Locate the cell with the specified text and output its [X, Y] center coordinate. 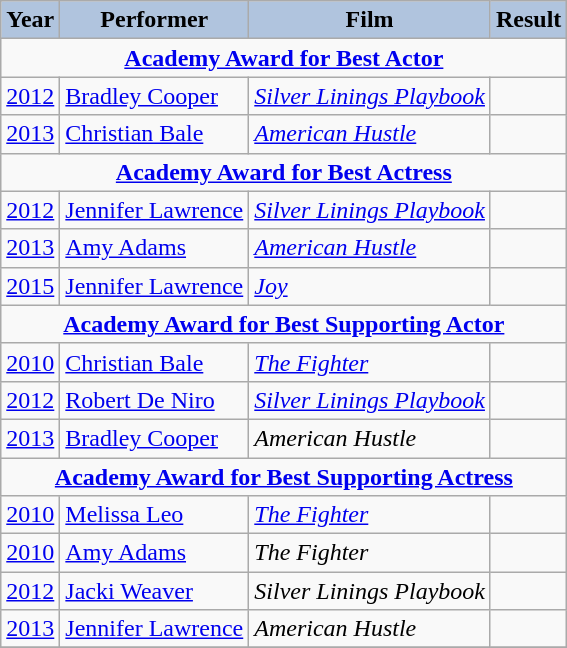
Joy [370, 286]
Performer [154, 20]
Robert De Niro [154, 400]
Film [370, 20]
2015 [30, 286]
Academy Award for Best Supporting Actress [284, 477]
Academy Award for Best Actress [284, 172]
Result [528, 20]
Year [30, 20]
Academy Award for Best Supporting Actor [284, 324]
Jacki Weaver [154, 591]
Melissa Leo [154, 515]
Academy Award for Best Actor [284, 58]
